Output the (x, y) coordinate of the center of the cell containing the given text.  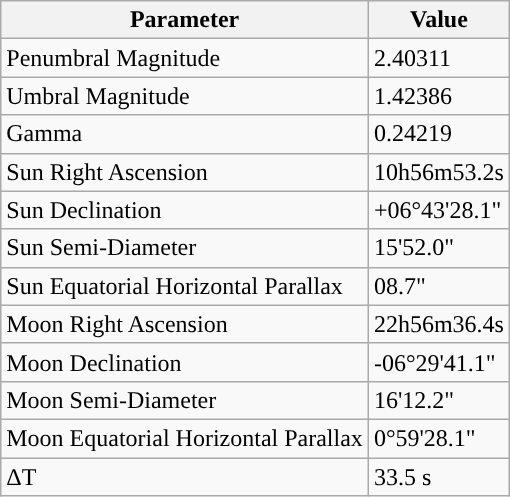
Sun Declination (185, 210)
Penumbral Magnitude (185, 58)
16'12.2" (438, 400)
08.7" (438, 286)
-06°29'41.1" (438, 362)
Gamma (185, 134)
15'52.0" (438, 248)
ΔT (185, 477)
Moon Declination (185, 362)
Moon Equatorial Horizontal Parallax (185, 438)
33.5 s (438, 477)
10h56m53.2s (438, 172)
+06°43'28.1" (438, 210)
1.42386 (438, 96)
0°59'28.1" (438, 438)
22h56m36.4s (438, 324)
Sun Right Ascension (185, 172)
Sun Equatorial Horizontal Parallax (185, 286)
Sun Semi-Diameter (185, 248)
2.40311 (438, 58)
0.24219 (438, 134)
Value (438, 20)
Parameter (185, 20)
Moon Semi-Diameter (185, 400)
Umbral Magnitude (185, 96)
Moon Right Ascension (185, 324)
